Detect which cell encompasses the target text, then output its [x, y] center coordinate. 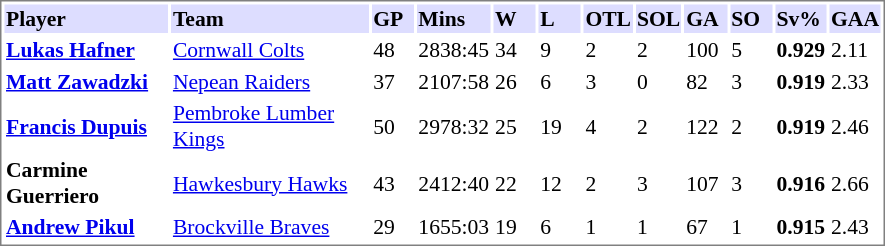
2107:58 [454, 82]
0.929 [801, 50]
Francis Dupuis [86, 126]
2.43 [856, 227]
Matt Zawadzki [86, 82]
82 [706, 82]
43 [393, 183]
5 [751, 50]
Pembroke Lumber Kings [270, 126]
1655:03 [454, 227]
2978:32 [454, 126]
Mins [454, 18]
2.33 [856, 82]
12 [560, 183]
2.66 [856, 183]
0.916 [801, 183]
OTL [608, 18]
0 [658, 82]
GA [706, 18]
SOL [658, 18]
26 [515, 82]
2.11 [856, 50]
2838:45 [454, 50]
4 [608, 126]
37 [393, 82]
Team [270, 18]
L [560, 18]
Nepean Raiders [270, 82]
Andrew Pikul [86, 227]
Brockville Braves [270, 227]
Hawkesbury Hawks [270, 183]
Sv% [801, 18]
SO [751, 18]
29 [393, 227]
34 [515, 50]
100 [706, 50]
48 [393, 50]
2.46 [856, 126]
50 [393, 126]
122 [706, 126]
GP [393, 18]
107 [706, 183]
W [515, 18]
Cornwall Colts [270, 50]
22 [515, 183]
0.915 [801, 227]
2412:40 [454, 183]
67 [706, 227]
25 [515, 126]
GAA [856, 18]
Carmine Guerriero [86, 183]
Lukas Hafner [86, 50]
9 [560, 50]
Player [86, 18]
